Return the (x, y) coordinate for the center point of the cell that contains the specified text.  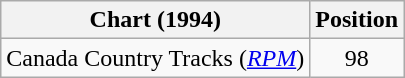
Position (357, 20)
Chart (1994) (156, 20)
98 (357, 58)
Canada Country Tracks (RPM) (156, 58)
